Output the [X, Y] coordinate of the center of the cell containing the given text.  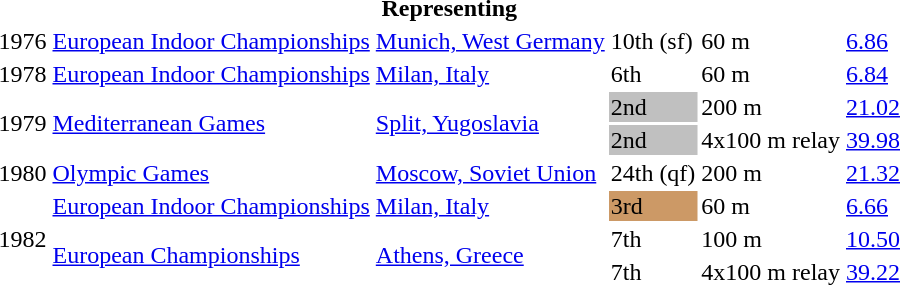
100 m [771, 239]
7th [653, 239]
10th (sf) [653, 41]
Olympic Games [211, 173]
Mediterranean Games [211, 124]
Split, Yugoslavia [490, 124]
4x100 m relay [771, 140]
24th (qf) [653, 173]
6th [653, 74]
3rd [653, 206]
Moscow, Soviet Union [490, 173]
Munich, West Germany [490, 41]
